Provide the [X, Y] coordinate of the cell's center where the given text is located.  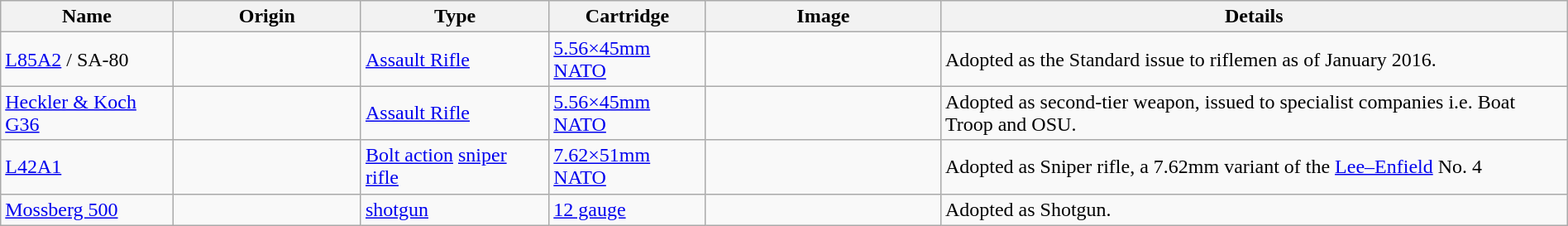
L85A2 / SA-80 [87, 60]
Adopted as Sniper rifle, a 7.62mm variant of the Lee–Enfield No. 4 [1254, 167]
Adopted as Shotgun. [1254, 209]
shotgun [455, 209]
Bolt action sniper rifle [455, 167]
Cartridge [627, 17]
Heckler & Koch G36 [87, 113]
L42A1 [87, 167]
Name [87, 17]
Adopted as second-tier weapon, issued to specialist companies i.e. Boat Troop and OSU. [1254, 113]
Image [823, 17]
Adopted as the Standard issue to riflemen as of January 2016. [1254, 60]
7.62×51mm NATO [627, 167]
Details [1254, 17]
12 gauge [627, 209]
Origin [266, 17]
Type [455, 17]
Mossberg 500 [87, 209]
